Locate the cell with the specified text and output its (x, y) center coordinate. 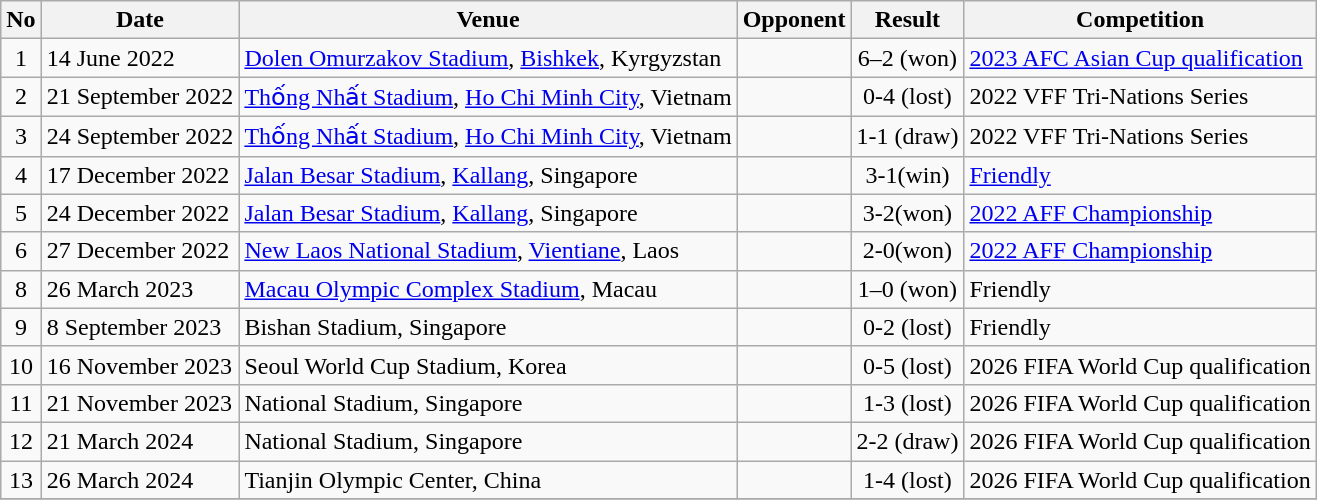
2023 AFC Asian Cup qualification (1140, 58)
Result (908, 20)
17 December 2022 (140, 175)
11 (21, 403)
New Laos National Stadium, Vientiane, Laos (488, 251)
1–0 (won) (908, 289)
0-4 (lost) (908, 97)
16 November 2023 (140, 365)
Macau Olympic Complex Stadium, Macau (488, 289)
12 (21, 441)
0-2 (lost) (908, 327)
10 (21, 365)
Venue (488, 20)
21 November 2023 (140, 403)
14 June 2022 (140, 58)
Competition (1140, 20)
No (21, 20)
Seoul World Cup Stadium, Korea (488, 365)
1-1 (draw) (908, 136)
6–2 (won) (908, 58)
6 (21, 251)
24 September 2022 (140, 136)
1-3 (lost) (908, 403)
3-1(win) (908, 175)
26 March 2023 (140, 289)
4 (21, 175)
Bishan Stadium, Singapore (488, 327)
8 (21, 289)
Tianjin Olympic Center, China (488, 479)
5 (21, 213)
3-2(won) (908, 213)
2-0(won) (908, 251)
21 September 2022 (140, 97)
Dolen Omurzakov Stadium, Bishkek, Kyrgyzstan (488, 58)
26 March 2024 (140, 479)
Opponent (794, 20)
13 (21, 479)
21 March 2024 (140, 441)
8 September 2023 (140, 327)
1-4 (lost) (908, 479)
27 December 2022 (140, 251)
0-5 (lost) (908, 365)
2-2 (draw) (908, 441)
9 (21, 327)
Date (140, 20)
3 (21, 136)
2 (21, 97)
1 (21, 58)
24 December 2022 (140, 213)
